Provide the (X, Y) coordinate of the cell's center where the given text is located.  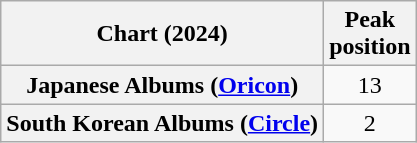
Chart (2024) (162, 34)
Japanese Albums (Oricon) (162, 85)
13 (370, 85)
2 (370, 123)
Peakposition (370, 34)
South Korean Albums (Circle) (162, 123)
